For the text-containing cell, return its midpoint in [X, Y] coordinate format. 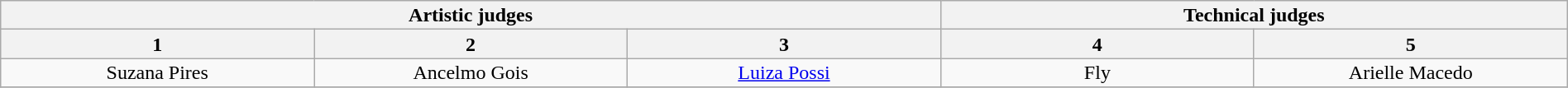
5 [1411, 44]
Technical judges [1254, 15]
3 [784, 44]
2 [471, 44]
Luiza Possi [784, 72]
Ancelmo Gois [471, 72]
Arielle Macedo [1411, 72]
4 [1097, 44]
Fly [1097, 72]
Suzana Pires [157, 72]
Artistic judges [471, 15]
1 [157, 44]
